Output the [X, Y] coordinate of the center of the cell containing the given text.  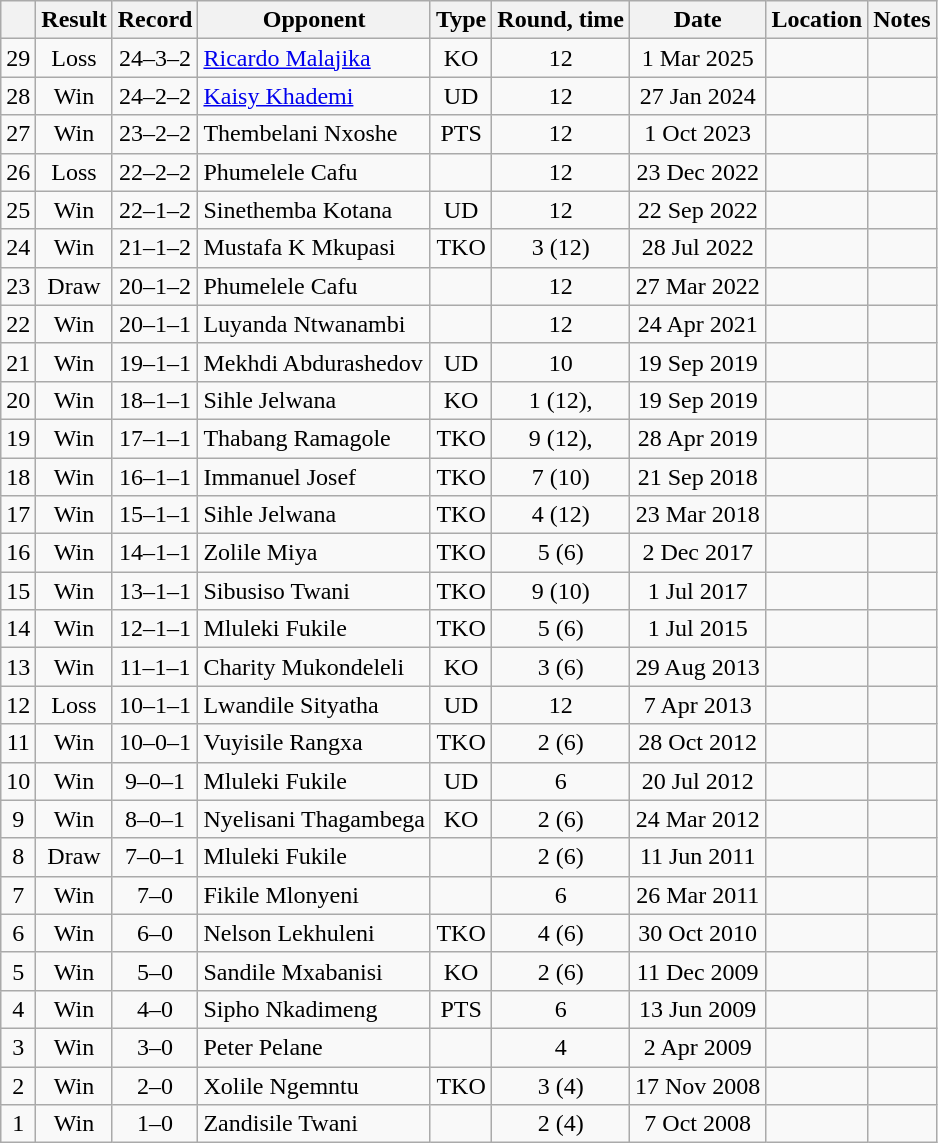
13–1–1 [155, 591]
28 Jul 2022 [698, 248]
27 Jan 2024 [698, 96]
2 (4) [561, 1124]
3 (12) [561, 248]
7 Oct 2008 [698, 1124]
9 [18, 819]
4 (6) [561, 933]
Mustafa K Mkupasi [314, 248]
15–1–1 [155, 515]
21 Sep 2018 [698, 477]
1 (12), [561, 400]
1 Oct 2023 [698, 134]
Nyelisani Thagambega [314, 819]
9–0–1 [155, 781]
7–0 [155, 895]
14–1–1 [155, 553]
10–0–1 [155, 743]
18–1–1 [155, 400]
16–1–1 [155, 477]
3 (6) [561, 667]
23–2–2 [155, 134]
22 [18, 324]
22–1–2 [155, 210]
11 Jun 2011 [698, 857]
6–0 [155, 933]
Immanuel Josef [314, 477]
1 [18, 1124]
7 (10) [561, 477]
Result [74, 20]
4 (12) [561, 515]
8 [18, 857]
20–1–1 [155, 324]
Sandile Mxabanisi [314, 971]
Fikile Mlonyeni [314, 895]
Mekhdi Abdurashedov [314, 362]
9 (12), [561, 438]
12–1–1 [155, 629]
1 Mar 2025 [698, 58]
1 Jul 2017 [698, 591]
28 Apr 2019 [698, 438]
Type [460, 20]
Date [698, 20]
26 Mar 2011 [698, 895]
Luyanda Ntwanambi [314, 324]
4–0 [155, 1009]
Zolile Miya [314, 553]
Location [817, 20]
28 Oct 2012 [698, 743]
18 [18, 477]
19–1–1 [155, 362]
Xolile Ngemntu [314, 1085]
3 [18, 1047]
26 [18, 172]
1 Jul 2015 [698, 629]
17 Nov 2008 [698, 1085]
7–0–1 [155, 857]
Sinethemba Kotana [314, 210]
2 Dec 2017 [698, 553]
Thembelani Nxoshe [314, 134]
24–3–2 [155, 58]
21–1–2 [155, 248]
22–2–2 [155, 172]
Sipho Nkadimeng [314, 1009]
9 (10) [561, 591]
28 [18, 96]
24 [18, 248]
27 Mar 2022 [698, 286]
Nelson Lekhuleni [314, 933]
23 Mar 2018 [698, 515]
24 Apr 2021 [698, 324]
17–1–1 [155, 438]
Thabang Ramagole [314, 438]
Kaisy Khademi [314, 96]
Opponent [314, 20]
23 Dec 2022 [698, 172]
23 [18, 286]
21 [18, 362]
15 [18, 591]
Notes [902, 20]
1–0 [155, 1124]
7 [18, 895]
24 Mar 2012 [698, 819]
24–2–2 [155, 96]
29 Aug 2013 [698, 667]
20 Jul 2012 [698, 781]
30 Oct 2010 [698, 933]
Ricardo Malajika [314, 58]
5 [18, 971]
Sibusiso Twani [314, 591]
2 [18, 1085]
13 Jun 2009 [698, 1009]
3–0 [155, 1047]
17 [18, 515]
13 [18, 667]
11 Dec 2009 [698, 971]
14 [18, 629]
Round, time [561, 20]
27 [18, 134]
11–1–1 [155, 667]
7 Apr 2013 [698, 705]
Peter Pelane [314, 1047]
20 [18, 400]
Lwandile Sityatha [314, 705]
3 (4) [561, 1085]
Zandisile Twani [314, 1124]
10–1–1 [155, 705]
25 [18, 210]
8–0–1 [155, 819]
Charity Mukondeleli [314, 667]
19 [18, 438]
2 Apr 2009 [698, 1047]
2–0 [155, 1085]
20–1–2 [155, 286]
22 Sep 2022 [698, 210]
29 [18, 58]
Record [155, 20]
5–0 [155, 971]
11 [18, 743]
16 [18, 553]
Vuyisile Rangxa [314, 743]
